Return [X, Y] of the center of cell containing provided text 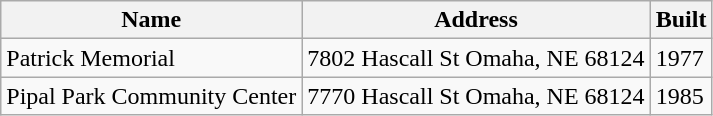
7802 Hascall St Omaha, NE 68124 [476, 58]
Built [681, 20]
Patrick Memorial [152, 58]
7770 Hascall St Omaha, NE 68124 [476, 96]
Name [152, 20]
Address [476, 20]
1977 [681, 58]
Pipal Park Community Center [152, 96]
1985 [681, 96]
